Search for the cell housing the specified text and yield its [X, Y] center coordinate. 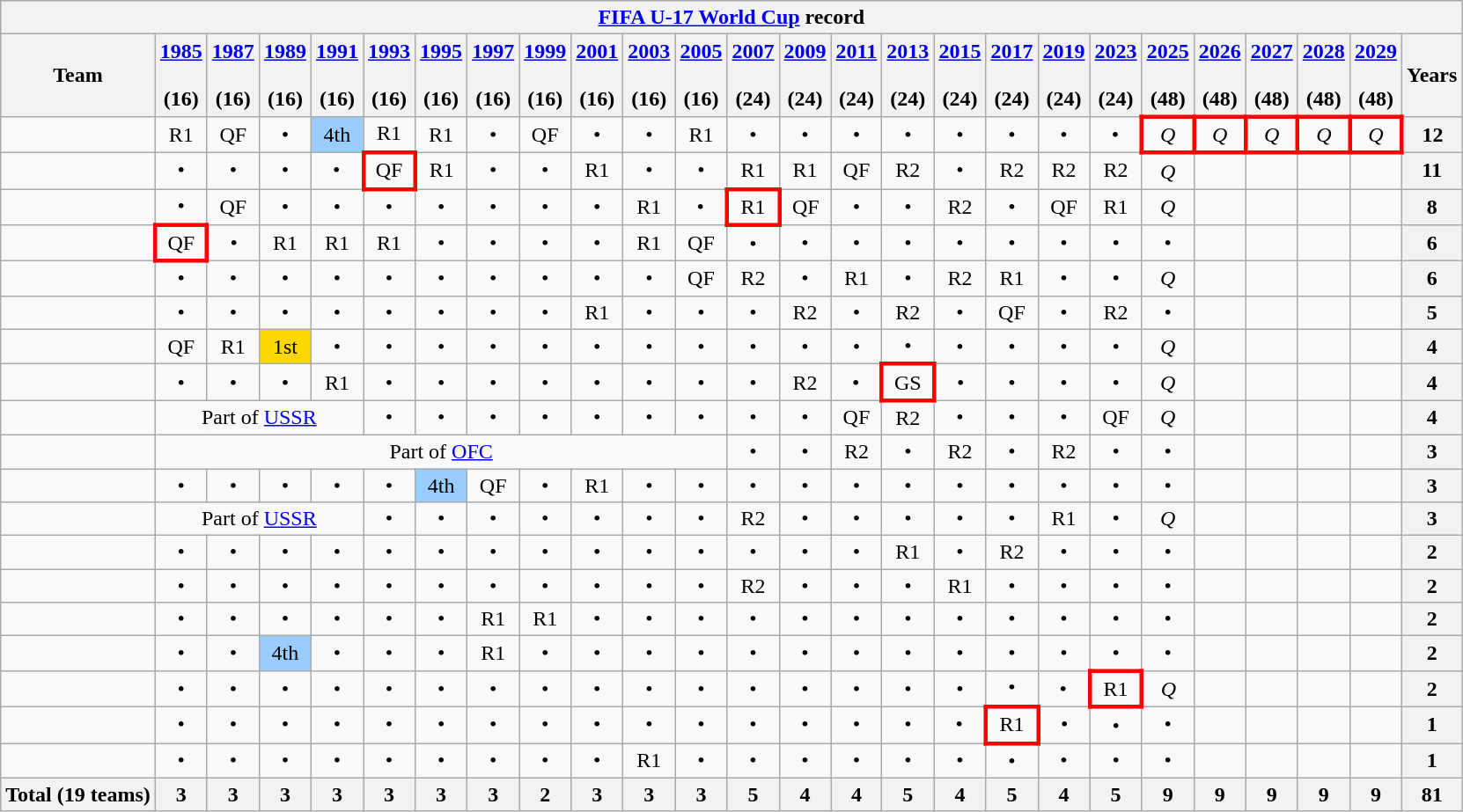
2007(24) [754, 76]
2023(24) [1116, 76]
Total (19 teams) [78, 794]
11 [1431, 171]
12 [1431, 134]
2026(48) [1220, 76]
Part of OFC [441, 451]
1999(16) [546, 76]
2001(16) [597, 76]
2013(24) [908, 76]
1987(16) [232, 76]
2027(48) [1271, 76]
2009(24) [805, 76]
8 [1431, 206]
Years [1431, 76]
1993(16) [389, 76]
GS [908, 382]
2005(16) [701, 76]
1st [285, 347]
2025(48) [1167, 76]
1989(16) [285, 76]
2028(48) [1324, 76]
1985(16) [181, 76]
1995(16) [442, 76]
1997(16) [493, 76]
1991(16) [336, 76]
2017(24) [1012, 76]
2029(48) [1375, 76]
Team [78, 76]
81 [1431, 794]
FIFA U-17 World Cup record [731, 18]
2019(24) [1063, 76]
2011(24) [856, 76]
2003(16) [650, 76]
2015(24) [959, 76]
